Find where the given text appears and provide that cell's center as (x, y) coordinate. 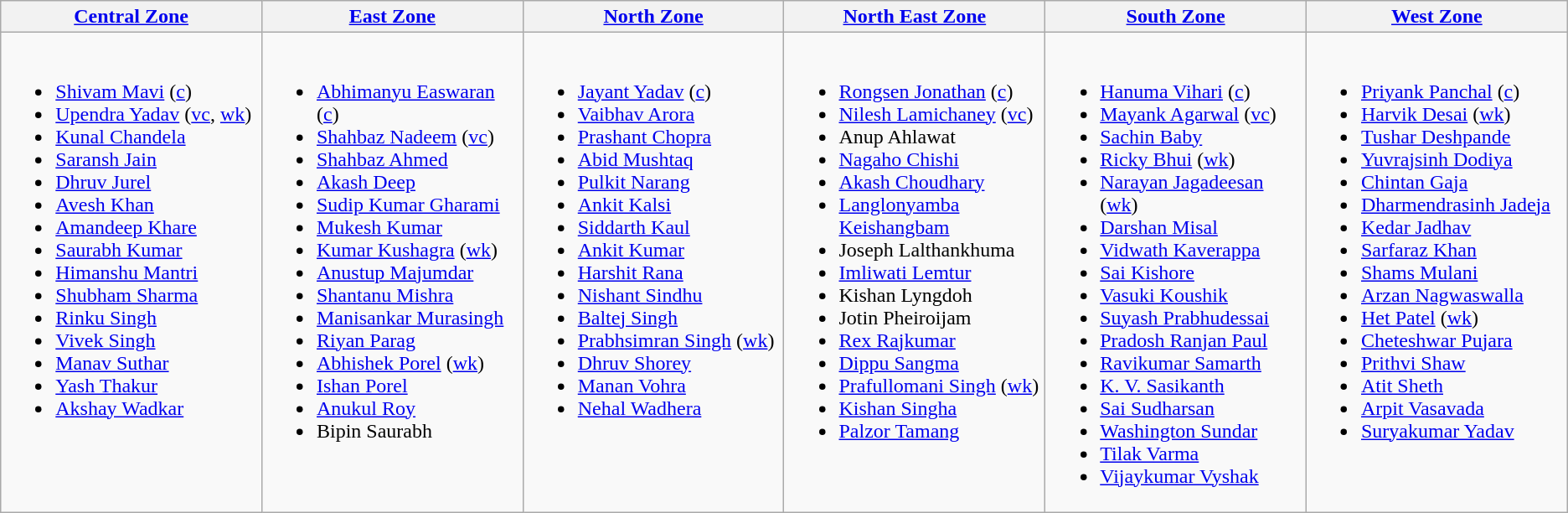
East Zone (392, 17)
Central Zone (132, 17)
South Zone (1176, 17)
North East Zone (915, 17)
North Zone (653, 17)
West Zone (1436, 17)
